Capture the cell that displays the provided text and extract its (x, y) central coordinate. 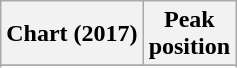
Chart (2017) (72, 34)
Peakposition (189, 34)
